Return [X, Y] of the center of cell containing provided text 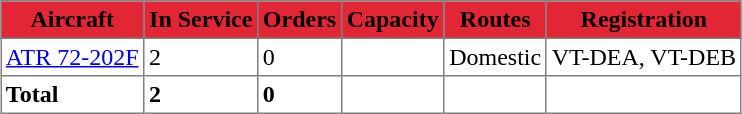
Registration [644, 20]
Total [72, 95]
ATR 72-202F [72, 57]
Capacity [392, 20]
Aircraft [72, 20]
Orders [300, 20]
Routes [495, 20]
VT-DEA, VT-DEB [644, 57]
In Service [201, 20]
Domestic [495, 57]
